From the cell containing the given text, extract its center point as (X, Y) coordinate. 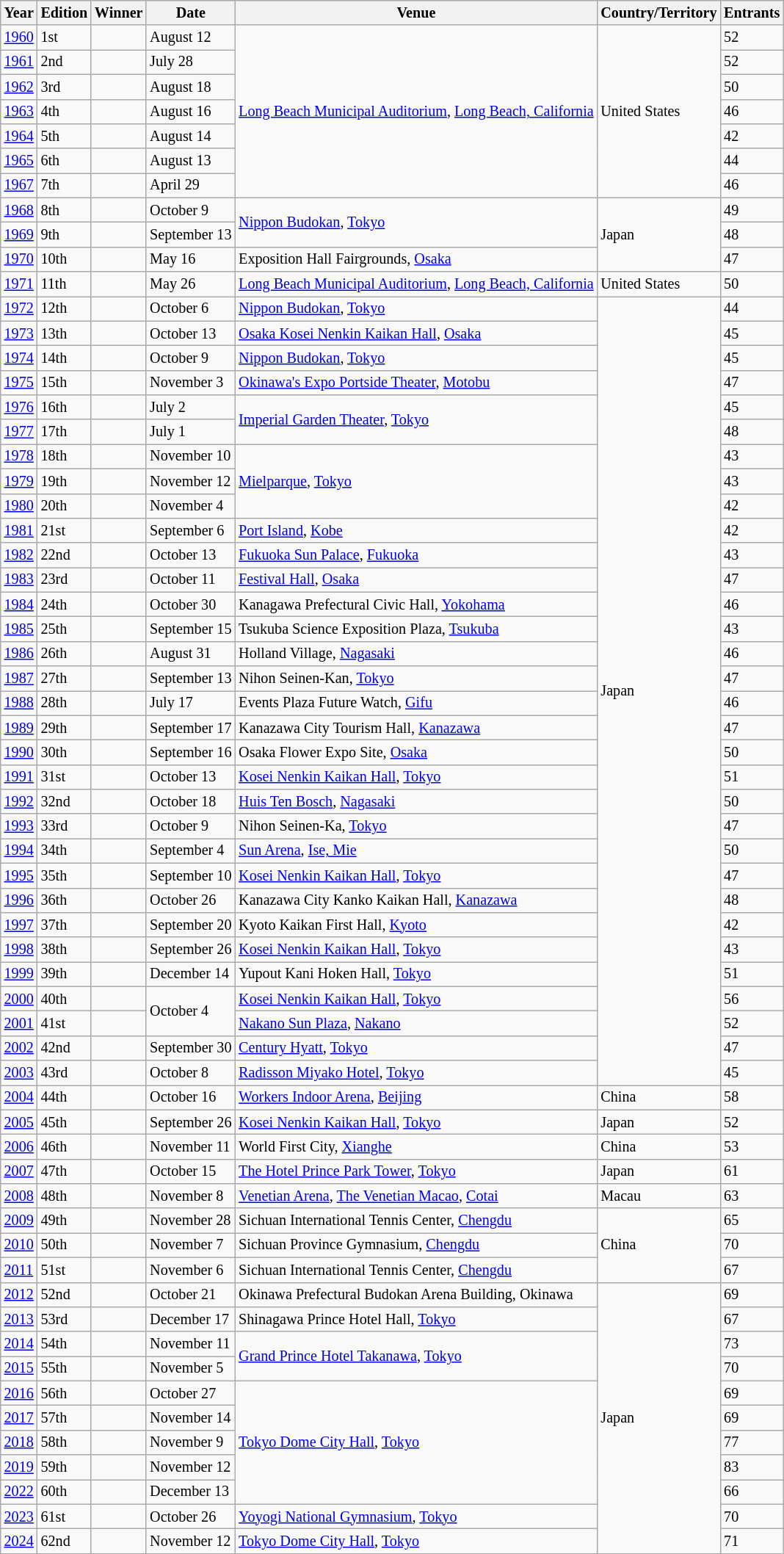
September 17 (191, 728)
July 2 (191, 408)
2022 (19, 1492)
October 4 (191, 1012)
23rd (65, 580)
Exposition Hall Fairgrounds, Osaka (415, 260)
77 (752, 1443)
34th (65, 851)
53rd (65, 1320)
1963 (19, 112)
1970 (19, 260)
1961 (19, 62)
April 29 (191, 186)
47th (65, 1172)
27th (65, 679)
46th (65, 1147)
July 28 (191, 62)
29th (65, 728)
1969 (19, 235)
2nd (65, 62)
1965 (19, 162)
2014 (19, 1345)
Events Plaza Future Watch, Gifu (415, 704)
October 11 (191, 580)
August 13 (191, 162)
1998 (19, 950)
2001 (19, 1024)
1984 (19, 605)
8th (65, 211)
July 1 (191, 433)
1991 (19, 778)
Okinawa Prefectural Budokan Arena Building, Okinawa (415, 1295)
2019 (19, 1467)
43rd (65, 1073)
6th (65, 162)
2004 (19, 1098)
24th (65, 605)
1992 (19, 802)
October 27 (191, 1394)
35th (65, 876)
Yupout Kani Hoken Hall, Tokyo (415, 975)
17th (65, 433)
2013 (19, 1320)
1972 (19, 309)
32nd (65, 802)
2018 (19, 1443)
November 7 (191, 1246)
83 (752, 1467)
10th (65, 260)
Venue (415, 13)
Workers Indoor Arena, Beijing (415, 1098)
13th (65, 334)
Nihon Seinen-Kan, Tokyo (415, 679)
1977 (19, 433)
Fukuoka Sun Palace, Fukuoka (415, 556)
Country/Territory (659, 13)
November 10 (191, 457)
2012 (19, 1295)
19th (65, 482)
14th (65, 358)
September 16 (191, 753)
58th (65, 1443)
Winner (119, 13)
1979 (19, 482)
2024 (19, 1542)
Sun Arena, Ise, Mie (415, 851)
4th (65, 112)
September 10 (191, 876)
50th (65, 1246)
62nd (65, 1542)
Venetian Arena, The Venetian Macao, Cotai (415, 1196)
1964 (19, 137)
September 4 (191, 851)
The Hotel Prince Park Tower, Tokyo (415, 1172)
37th (65, 925)
Kanazawa City Kanko Kaikan Hall, Kanazawa (415, 900)
52nd (65, 1295)
November 4 (191, 506)
1973 (19, 334)
30th (65, 753)
1994 (19, 851)
2011 (19, 1271)
December 17 (191, 1320)
Okinawa's Expo Portside Theater, Motobu (415, 383)
28th (65, 704)
73 (752, 1345)
August 12 (191, 38)
Macau (659, 1196)
49th (65, 1221)
Festival Hall, Osaka (415, 580)
Kanazawa City Tourism Hall, Kanazawa (415, 728)
2016 (19, 1394)
October 21 (191, 1295)
59th (65, 1467)
Mielparque, Tokyo (415, 482)
31st (65, 778)
66 (752, 1492)
Kanagawa Prefectural Civic Hall, Yokohama (415, 605)
Year (19, 13)
1985 (19, 629)
16th (65, 408)
1989 (19, 728)
2010 (19, 1246)
22nd (65, 556)
20th (65, 506)
65 (752, 1221)
May 26 (191, 284)
58 (752, 1098)
November 9 (191, 1443)
18th (65, 457)
October 30 (191, 605)
1976 (19, 408)
Entrants (752, 13)
26th (65, 654)
Port Island, Kobe (415, 531)
Kyoto Kaikan First Hall, Kyoto (415, 925)
December 13 (191, 1492)
November 5 (191, 1369)
November 6 (191, 1271)
Imperial Garden Theater, Tokyo (415, 420)
1st (65, 38)
1971 (19, 284)
Century Hyatt, Tokyo (415, 1049)
1995 (19, 876)
October 8 (191, 1073)
1980 (19, 506)
1993 (19, 827)
2023 (19, 1517)
41st (65, 1024)
1999 (19, 975)
November 14 (191, 1418)
1962 (19, 87)
53 (752, 1147)
2002 (19, 1049)
56th (65, 1394)
9th (65, 235)
44th (65, 1098)
1981 (19, 531)
60th (65, 1492)
39th (65, 975)
Yoyogi National Gymnasium, Tokyo (415, 1517)
December 14 (191, 975)
October 15 (191, 1172)
October 6 (191, 309)
56 (752, 1000)
September 30 (191, 1049)
45th (65, 1123)
1967 (19, 186)
61st (65, 1517)
October 18 (191, 802)
1996 (19, 900)
World First City, Xianghe (415, 1147)
1978 (19, 457)
2006 (19, 1147)
2005 (19, 1123)
1988 (19, 704)
2000 (19, 1000)
Osaka Kosei Nenkin Kaikan Hall, Osaka (415, 334)
1986 (19, 654)
1968 (19, 211)
1990 (19, 753)
Holland Village, Nagasaki (415, 654)
38th (65, 950)
November 28 (191, 1221)
October 16 (191, 1098)
Radisson Miyako Hotel, Tokyo (415, 1073)
September 6 (191, 531)
September 20 (191, 925)
May 16 (191, 260)
1982 (19, 556)
71 (752, 1542)
1983 (19, 580)
51st (65, 1271)
40th (65, 1000)
21st (65, 531)
Huis Ten Bosch, Nagasaki (415, 802)
2009 (19, 1221)
15th (65, 383)
Nakano Sun Plaza, Nakano (415, 1024)
2017 (19, 1418)
11th (65, 284)
Grand Prince Hotel Takanawa, Tokyo (415, 1357)
August 16 (191, 112)
August 18 (191, 87)
November 3 (191, 383)
August 31 (191, 654)
Date (191, 13)
7th (65, 186)
2003 (19, 1073)
2015 (19, 1369)
3rd (65, 87)
63 (752, 1196)
Edition (65, 13)
57th (65, 1418)
5th (65, 137)
Osaka Flower Expo Site, Osaka (415, 753)
Tsukuba Science Exposition Plaza, Tsukuba (415, 629)
42nd (65, 1049)
1975 (19, 383)
2008 (19, 1196)
2007 (19, 1172)
55th (65, 1369)
1997 (19, 925)
August 14 (191, 137)
Sichuan Province Gymnasium, Chengdu (415, 1246)
November 8 (191, 1196)
1987 (19, 679)
36th (65, 900)
54th (65, 1345)
49 (752, 211)
48th (65, 1196)
1974 (19, 358)
25th (65, 629)
61 (752, 1172)
September 15 (191, 629)
Nihon Seinen-Ka, Tokyo (415, 827)
1960 (19, 38)
33rd (65, 827)
July 17 (191, 704)
12th (65, 309)
Shinagawa Prince Hotel Hall, Tokyo (415, 1320)
